Determine the (x, y) coordinate at the center of the cell enclosing the given text.  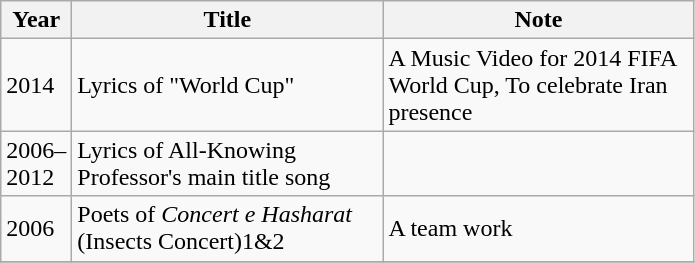
2006–2012 (36, 164)
Note (538, 20)
A team work (538, 228)
Year (36, 20)
Lyrics of "World Cup" (228, 85)
2014 (36, 85)
Lyrics of All-Knowing Professor's main title song (228, 164)
Poets of Concert e Hasharat (Insects Concert)1&2 (228, 228)
A Music Video for 2014 FIFA World Cup, To celebrate Iran presence (538, 85)
2006 (36, 228)
Title (228, 20)
